Capture the cell that displays the provided text and extract its [X, Y] central coordinate. 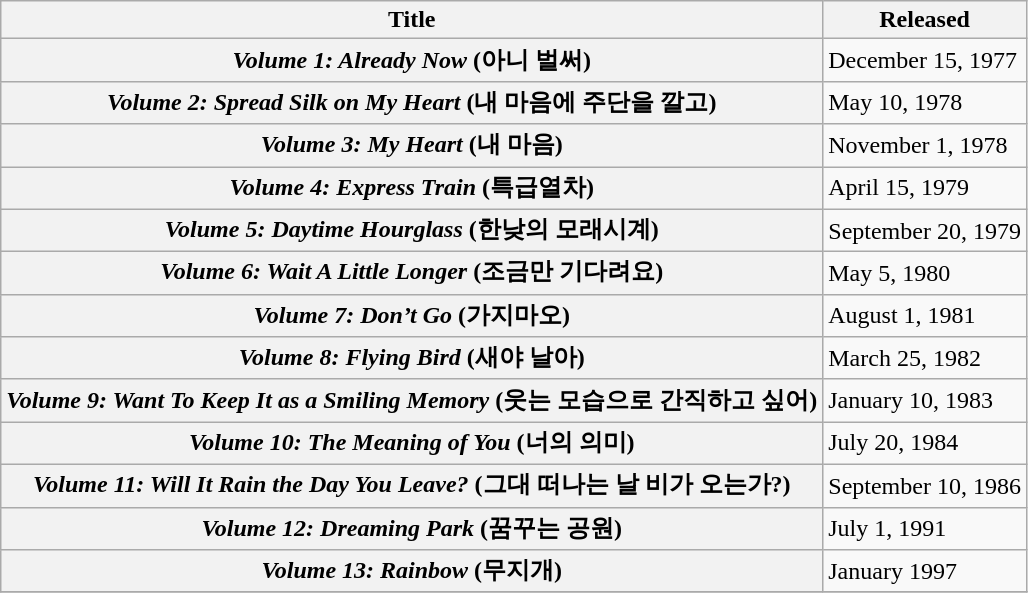
January 1997 [925, 572]
December 15, 1977 [925, 60]
Volume 2: Spread Silk on My Heart (내 마음에 주단을 깔고) [412, 102]
Volume 12: Dreaming Park (꿈꾸는 공원) [412, 528]
Volume 3: My Heart (내 마음) [412, 146]
Released [925, 20]
Volume 6: Wait A Little Longer (조금만 기다려요) [412, 274]
March 25, 1982 [925, 358]
July 1, 1991 [925, 528]
Volume 7: Don’t Go (가지마오) [412, 316]
Volume 11: Will It Rain the Day You Leave? (그대 떠나는 날 비가 오는가?) [412, 486]
September 10, 1986 [925, 486]
Volume 9: Want To Keep It as a Smiling Memory (웃는 모습으로 간직하고 싶어) [412, 400]
August 1, 1981 [925, 316]
April 15, 1979 [925, 188]
Volume 13: Rainbow (무지개) [412, 572]
Volume 1: Already Now (아니 벌써) [412, 60]
May 5, 1980 [925, 274]
May 10, 1978 [925, 102]
Volume 5: Daytime Hourglass (한낮의 모래시계) [412, 230]
November 1, 1978 [925, 146]
Volume 4: Express Train (특급열차) [412, 188]
July 20, 1984 [925, 444]
September 20, 1979 [925, 230]
Title [412, 20]
Volume 10: The Meaning of You (너의 의미) [412, 444]
January 10, 1983 [925, 400]
Volume 8: Flying Bird (새야 날아) [412, 358]
